For the text-containing cell, return its midpoint in [x, y] coordinate format. 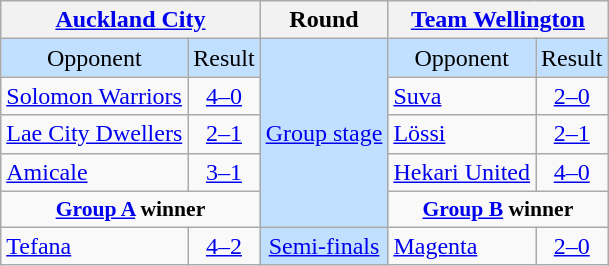
Lae City Dwellers [94, 134]
Hekari United [462, 172]
Group stage [324, 133]
4–2 [224, 246]
Magenta [462, 246]
Tefana [94, 246]
3–1 [224, 172]
Solomon Warriors [94, 96]
Group A winner [130, 209]
Group B winner [498, 209]
Round [324, 20]
Auckland City [130, 20]
Amicale [94, 172]
Lössi [462, 134]
Suva [462, 96]
Semi-finals [324, 246]
Team Wellington [498, 20]
